Determine the (X, Y) coordinate at the center of the cell enclosing the given text.  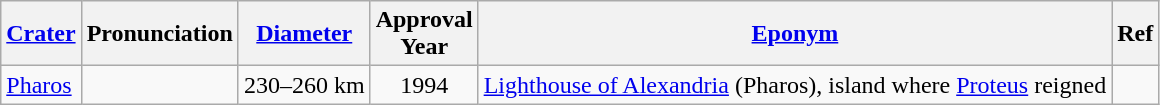
230–260 km (304, 85)
Lighthouse of Alexandria (Pharos), island where Proteus reigned (795, 85)
Ref (1136, 34)
Pronunciation (160, 34)
Diameter (304, 34)
Crater (41, 34)
1994 (424, 85)
Pharos (41, 85)
ApprovalYear (424, 34)
Eponym (795, 34)
